For the text-containing cell, return its midpoint in [X, Y] coordinate format. 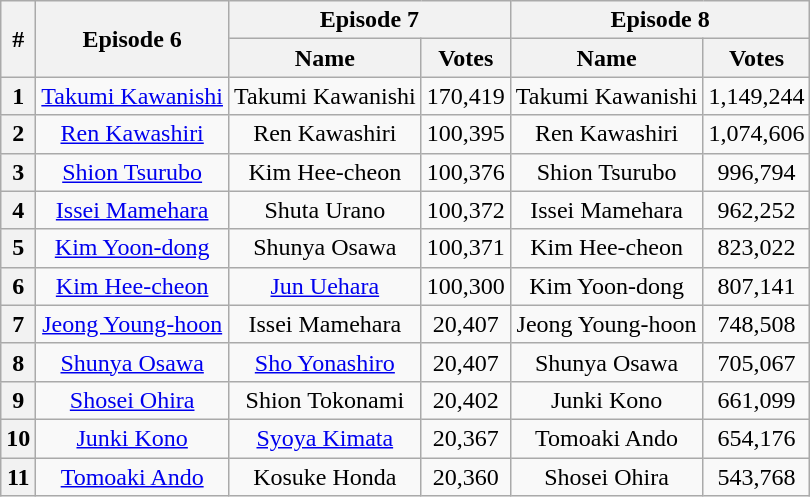
20,402 [466, 400]
Jun Uehara [324, 286]
6 [18, 286]
20,367 [466, 438]
543,768 [756, 477]
Shuta Urano [324, 210]
705,067 [756, 362]
996,794 [756, 172]
962,252 [756, 210]
20,360 [466, 477]
823,022 [756, 248]
100,371 [466, 248]
1,074,606 [756, 134]
5 [18, 248]
9 [18, 400]
100,372 [466, 210]
Episode 8 [660, 20]
748,508 [756, 324]
807,141 [756, 286]
2 [18, 134]
100,300 [466, 286]
100,376 [466, 172]
4 [18, 210]
10 [18, 438]
1 [18, 96]
Kosuke Honda [324, 477]
661,099 [756, 400]
100,395 [466, 134]
Sho Yonashiro [324, 362]
654,176 [756, 438]
7 [18, 324]
1,149,244 [756, 96]
Episode 7 [369, 20]
Episode 6 [132, 39]
Syoya Kimata [324, 438]
# [18, 39]
170,419 [466, 96]
8 [18, 362]
Shion Tokonami [324, 400]
11 [18, 477]
3 [18, 172]
